Return [X, Y] of the center of cell containing provided text 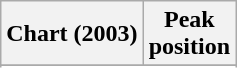
Peakposition [189, 34]
Chart (2003) [72, 34]
